Extract the (x, y) coordinate from the center of the cell holding the provided text.  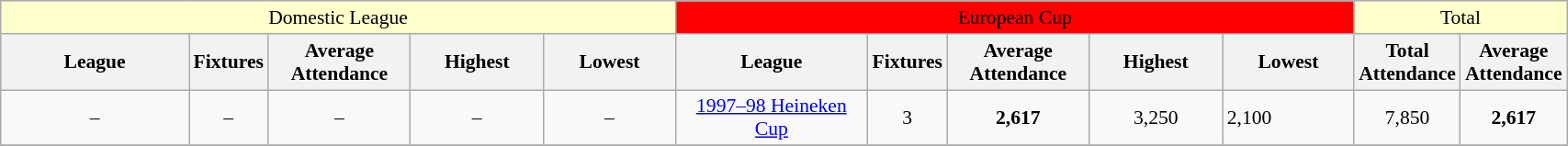
1997–98 Heineken Cup (772, 118)
7,850 (1407, 118)
Domestic League (338, 17)
Total Attendance (1407, 62)
3 (907, 118)
3,250 (1156, 118)
Total (1461, 17)
European Cup (1014, 17)
2,100 (1289, 118)
